Identify which cell holds the provided text, then report its [x, y] central coordinate. 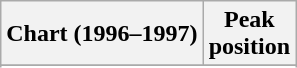
Peakposition [249, 34]
Chart (1996–1997) [102, 34]
